Find where the given text appears and provide that cell's center as (x, y) coordinate. 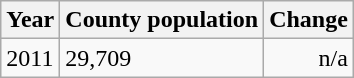
n/a (309, 58)
29,709 (162, 58)
Change (309, 20)
2011 (30, 58)
County population (162, 20)
Year (30, 20)
